Determine the (x, y) coordinate at the center of the cell enclosing the given text.  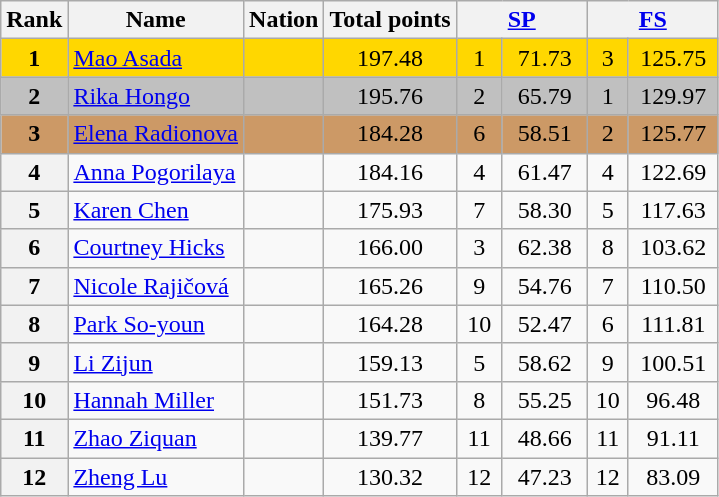
117.63 (673, 210)
125.77 (673, 134)
65.79 (544, 96)
125.75 (673, 58)
58.51 (544, 134)
129.97 (673, 96)
Zhao Ziquan (156, 438)
111.81 (673, 324)
184.28 (390, 134)
Elena Radionova (156, 134)
48.66 (544, 438)
SP (522, 20)
195.76 (390, 96)
Name (156, 20)
122.69 (673, 172)
175.93 (390, 210)
184.16 (390, 172)
110.50 (673, 286)
71.73 (544, 58)
Hannah Miller (156, 400)
Park So-youn (156, 324)
130.32 (390, 477)
47.23 (544, 477)
83.09 (673, 477)
Anna Pogorilaya (156, 172)
58.62 (544, 362)
165.26 (390, 286)
Li Zijun (156, 362)
61.47 (544, 172)
Total points (390, 20)
91.11 (673, 438)
Courtney Hicks (156, 248)
FS (652, 20)
197.48 (390, 58)
139.77 (390, 438)
164.28 (390, 324)
100.51 (673, 362)
Rika Hongo (156, 96)
52.47 (544, 324)
Rank (34, 20)
Mao Asada (156, 58)
166.00 (390, 248)
151.73 (390, 400)
55.25 (544, 400)
159.13 (390, 362)
Nicole Rajičová (156, 286)
62.38 (544, 248)
Nation (284, 20)
96.48 (673, 400)
Zheng Lu (156, 477)
Karen Chen (156, 210)
103.62 (673, 248)
54.76 (544, 286)
58.30 (544, 210)
